Locate the cell with the specified text and output its (X, Y) center coordinate. 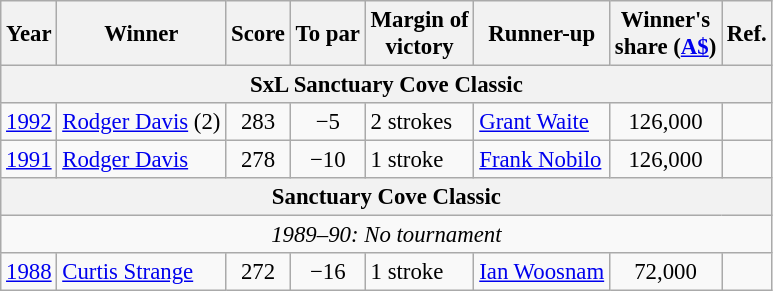
−10 (328, 160)
−5 (328, 122)
Frank Nobilo (542, 160)
Year (29, 34)
Sanctuary Cove Classic (386, 197)
Rodger Davis (142, 160)
1989–90: No tournament (386, 235)
283 (258, 122)
1991 (29, 160)
Rodger Davis (2) (142, 122)
To par (328, 34)
Runner-up (542, 34)
1992 (29, 122)
Winner (142, 34)
Margin ofvictory (420, 34)
Ref. (747, 34)
1 stroke (420, 160)
2 strokes (420, 122)
Winner'sshare (A$) (665, 34)
Score (258, 34)
SxL Sanctuary Cove Classic (386, 85)
278 (258, 160)
Grant Waite (542, 122)
